Return the [X, Y] coordinate for the center point of the cell that contains the specified text.  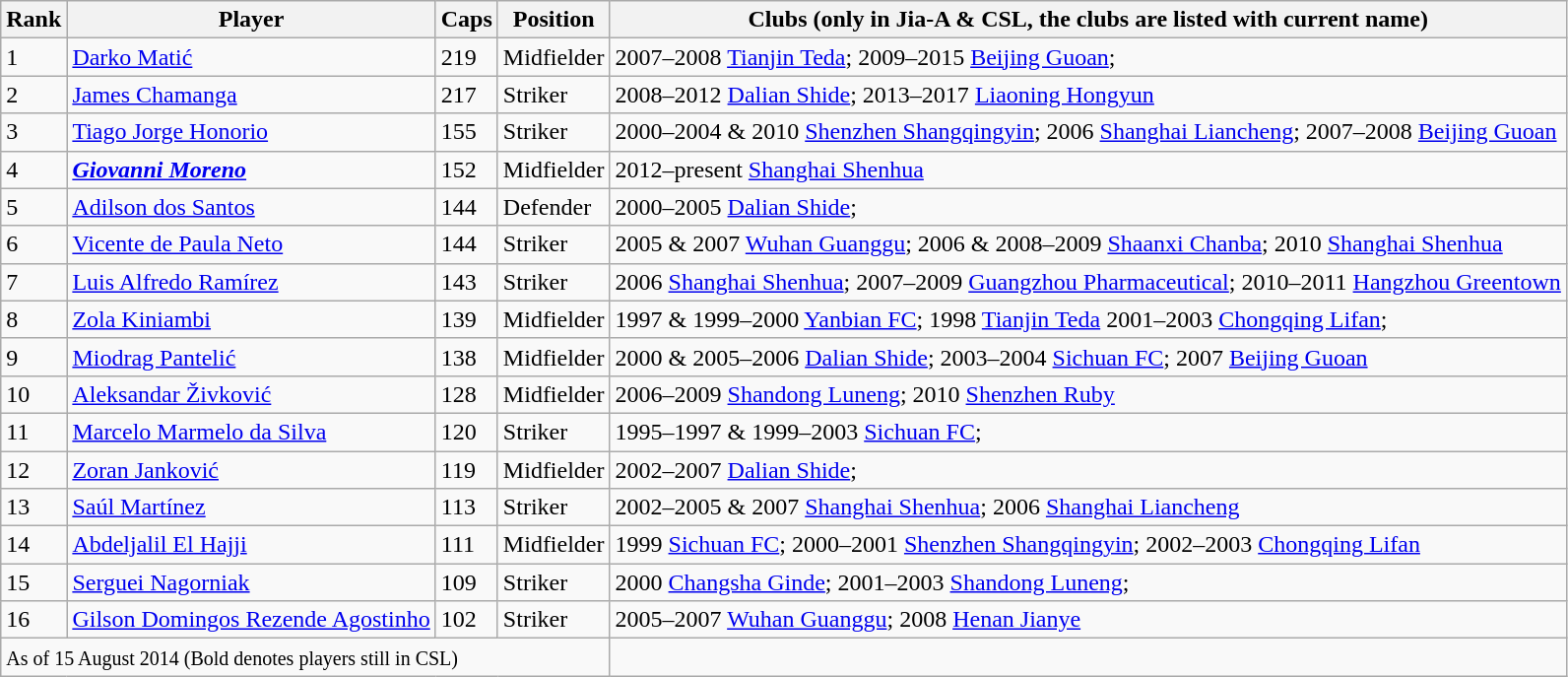
6 [33, 244]
2005 & 2007 Wuhan Guanggu; 2006 & 2008–2009 Shaanxi Chanba; 2010 Shanghai Shenhua [1087, 244]
James Chamanga [251, 95]
As of 15 August 2014 (Bold denotes players still in CSL) [305, 657]
2006 Shanghai Shenhua; 2007–2009 Guangzhou Pharmaceutical; 2010–2011 Hangzhou Greentown [1087, 282]
Serguei Nagorniak [251, 582]
Clubs (only in Jia-A & CSL, the clubs are listed with current name) [1087, 20]
2012–present Shanghai Shenhua [1087, 169]
2008–2012 Dalian Shide; 2013–2017 Liaoning Hongyun [1087, 95]
120 [467, 432]
2002–2005 & 2007 Shanghai Shenhua; 2006 Shanghai Liancheng [1087, 508]
2000–2005 Dalian Shide; [1087, 207]
3 [33, 132]
138 [467, 357]
2000 Changsha Ginde; 2001–2003 Shandong Luneng; [1087, 582]
11 [33, 432]
4 [33, 169]
1997 & 1999–2000 Yanbian FC; 1998 Tianjin Teda 2001–2003 Chongqing Lifan; [1087, 319]
Zola Kiniambi [251, 319]
119 [467, 470]
8 [33, 319]
1 [33, 57]
Tiago Jorge Honorio [251, 132]
152 [467, 169]
102 [467, 620]
12 [33, 470]
Giovanni Moreno [251, 169]
139 [467, 319]
217 [467, 95]
2002–2007 Dalian Shide; [1087, 470]
109 [467, 582]
Player [251, 20]
1999 Sichuan FC; 2000–2001 Shenzhen Shangqingyin; 2002–2003 Chongqing Lifan [1087, 545]
Gilson Domingos Rezende Agostinho [251, 620]
10 [33, 394]
143 [467, 282]
Miodrag Pantelić [251, 357]
5 [33, 207]
Marcelo Marmelo da Silva [251, 432]
Vicente de Paula Neto [251, 244]
Zoran Janković [251, 470]
1995–1997 & 1999–2003 Sichuan FC; [1087, 432]
111 [467, 545]
Darko Matić [251, 57]
Abdeljalil El Hajji [251, 545]
16 [33, 620]
Rank [33, 20]
Defender [554, 207]
113 [467, 508]
14 [33, 545]
Caps [467, 20]
128 [467, 394]
7 [33, 282]
2 [33, 95]
Aleksandar Živković [251, 394]
Luis Alfredo Ramírez [251, 282]
2000 & 2005–2006 Dalian Shide; 2003–2004 Sichuan FC; 2007 Beijing Guoan [1087, 357]
2000–2004 & 2010 Shenzhen Shangqingyin; 2006 Shanghai Liancheng; 2007–2008 Beijing Guoan [1087, 132]
Position [554, 20]
219 [467, 57]
15 [33, 582]
2006–2009 Shandong Luneng; 2010 Shenzhen Ruby [1087, 394]
Saúl Martínez [251, 508]
155 [467, 132]
2007–2008 Tianjin Teda; 2009–2015 Beijing Guoan; [1087, 57]
Adilson dos Santos [251, 207]
2005–2007 Wuhan Guanggu; 2008 Henan Jianye [1087, 620]
13 [33, 508]
9 [33, 357]
